Locate the cell with the specified text and output its (X, Y) center coordinate. 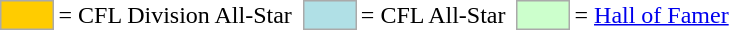
= CFL Division All-Star (175, 15)
= CFL All-Star (433, 15)
